From the cell containing the given text, extract its center point as (x, y) coordinate. 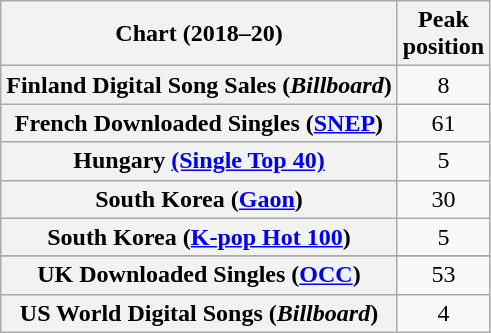
French Downloaded Singles (SNEP) (199, 123)
8 (443, 85)
53 (443, 275)
4 (443, 313)
Peakposition (443, 34)
Finland Digital Song Sales (Billboard) (199, 85)
UK Downloaded Singles (OCC) (199, 275)
30 (443, 199)
South Korea (K-pop Hot 100) (199, 237)
US World Digital Songs (Billboard) (199, 313)
Hungary (Single Top 40) (199, 161)
61 (443, 123)
Chart (2018–20) (199, 34)
South Korea (Gaon) (199, 199)
